Identify which cell holds the provided text, then report its [X, Y] central coordinate. 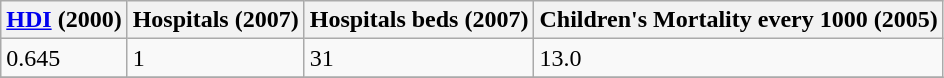
1 [216, 58]
HDI (2000) [64, 20]
Hospitals beds (2007) [419, 20]
13.0 [738, 58]
0.645 [64, 58]
Children's Mortality every 1000 (2005) [738, 20]
31 [419, 58]
Hospitals (2007) [216, 20]
